Capture the cell that displays the provided text and extract its (x, y) central coordinate. 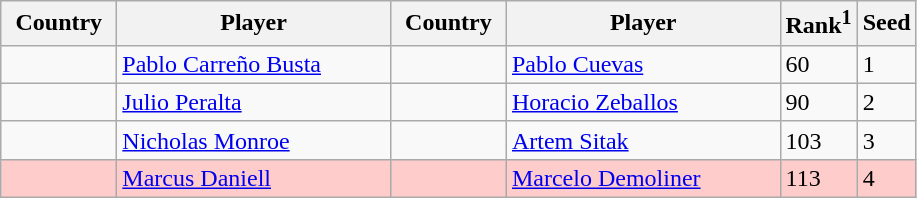
103 (818, 140)
90 (818, 102)
113 (818, 178)
4 (886, 178)
Seed (886, 24)
Pablo Cuevas (643, 64)
Horacio Zeballos (643, 102)
60 (818, 64)
Artem Sitak (643, 140)
1 (886, 64)
Nicholas Monroe (254, 140)
3 (886, 140)
Julio Peralta (254, 102)
Marcus Daniell (254, 178)
2 (886, 102)
Rank1 (818, 24)
Marcelo Demoliner (643, 178)
Pablo Carreño Busta (254, 64)
